Output the (X, Y) coordinate of the center of the cell containing the given text.  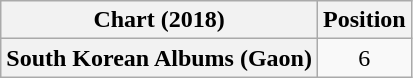
6 (364, 58)
Position (364, 20)
South Korean Albums (Gaon) (160, 58)
Chart (2018) (160, 20)
